Detect which cell encompasses the target text, then output its (x, y) center coordinate. 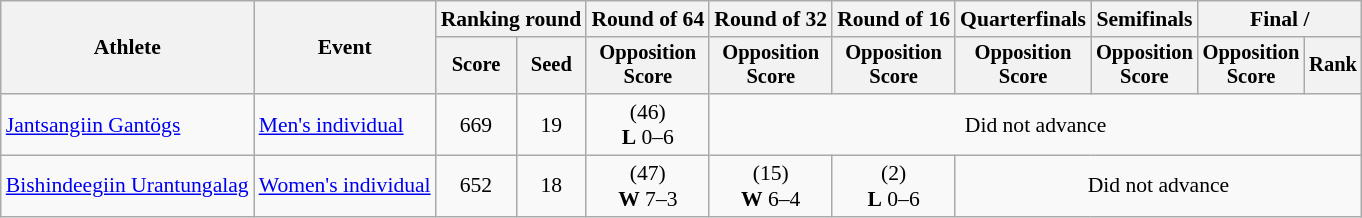
Semifinals (1144, 19)
Final / (1280, 19)
Rank (1333, 66)
Round of 32 (770, 19)
Seed (551, 66)
Quarterfinals (1023, 19)
(46)L 0–6 (648, 124)
18 (551, 186)
Women's individual (345, 186)
(2)L 0–6 (894, 186)
669 (476, 124)
(15)W 6–4 (770, 186)
Men's individual (345, 124)
Round of 64 (648, 19)
Athlete (128, 48)
19 (551, 124)
(47)W 7–3 (648, 186)
Bishindeegiin Urantungalag (128, 186)
Ranking round (512, 19)
652 (476, 186)
Score (476, 66)
Jantsangiin Gantögs (128, 124)
Round of 16 (894, 19)
Event (345, 48)
